Determine the (x, y) coordinate at the center of the cell enclosing the given text.  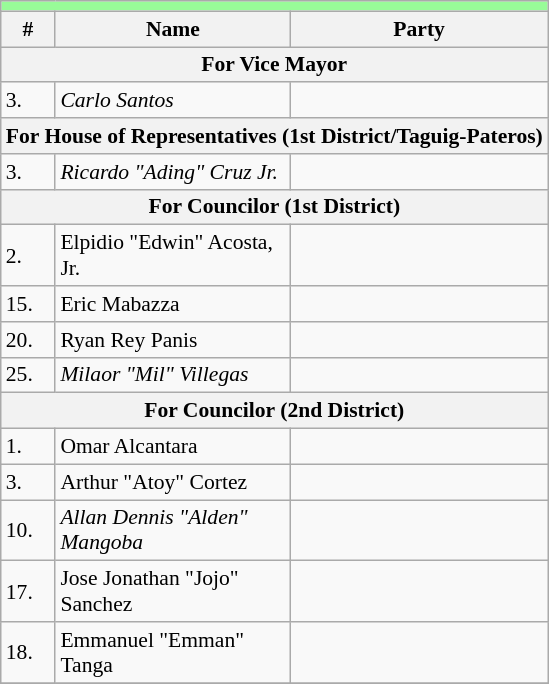
Jose Jonathan "Jojo" Sanchez (172, 592)
15. (28, 304)
For Councilor (1st District) (274, 207)
Omar Alcantara (172, 447)
Elpidio "Edwin" Acosta, Jr. (172, 256)
Ryan Rey Panis (172, 340)
17. (28, 592)
18. (28, 652)
Ricardo "Ading" Cruz Jr. (172, 172)
For Councilor (2nd District) (274, 411)
Milaor "Mil" Villegas (172, 375)
20. (28, 340)
Arthur "Atoy" Cortez (172, 482)
# (28, 29)
2. (28, 256)
10. (28, 530)
1. (28, 447)
For Vice Mayor (274, 65)
For House of Representatives (1st District/Taguig-Pateros) (274, 136)
Carlo Santos (172, 101)
Party (418, 29)
Allan Dennis "Alden" Mangoba (172, 530)
Name (172, 29)
Emmanuel "Emman" Tanga (172, 652)
25. (28, 375)
Eric Mabazza (172, 304)
